Locate the cell with the specified text and output its (x, y) center coordinate. 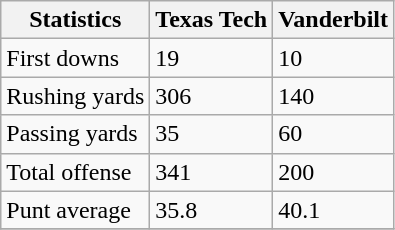
200 (334, 172)
Texas Tech (212, 20)
Passing yards (76, 134)
10 (334, 58)
40.1 (334, 210)
First downs (76, 58)
Punt average (76, 210)
140 (334, 96)
Vanderbilt (334, 20)
35.8 (212, 210)
19 (212, 58)
Total offense (76, 172)
60 (334, 134)
341 (212, 172)
306 (212, 96)
Rushing yards (76, 96)
Statistics (76, 20)
35 (212, 134)
